Determine the [X, Y] coordinate at the center of the cell enclosing the given text.  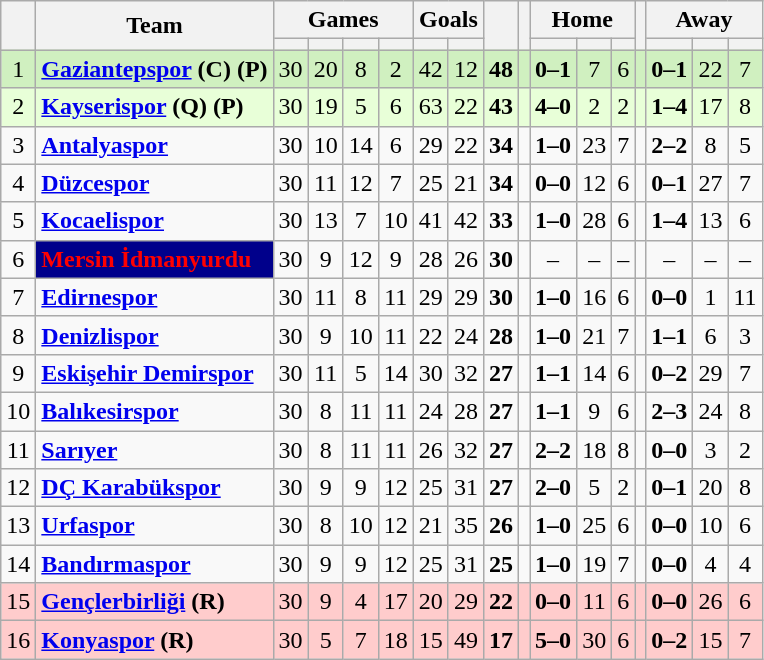
35 [466, 526]
Goals [448, 20]
2–3 [670, 411]
Düzcespor [154, 183]
Edirnespor [154, 297]
Team [154, 26]
41 [430, 221]
Urfaspor [154, 526]
63 [430, 107]
Antalyaspor [154, 145]
DÇ Karabükspor [154, 488]
33 [500, 221]
49 [466, 640]
Gençlerbirliği (R) [154, 602]
Mersin İdmanyurdu [154, 259]
Balıkesirspor [154, 411]
Gaziantepspor (C) (P) [154, 69]
Away [704, 20]
43 [500, 107]
Denizlispor [154, 335]
4–0 [554, 107]
Kocaelispor [154, 221]
23 [594, 145]
Kayserispor (Q) (P) [154, 107]
Eskişehir Demirspor [154, 373]
Bandırmaspor [154, 564]
Konyaspor (R) [154, 640]
48 [500, 69]
Sarıyer [154, 449]
Home [582, 20]
2–0 [554, 488]
5–0 [554, 640]
Games [343, 20]
